Determine the [x, y] coordinate at the center of the cell enclosing the given text.  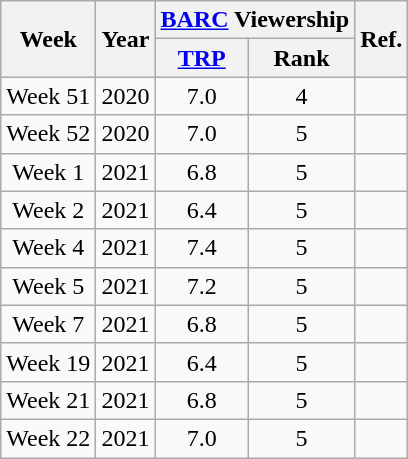
Week 2 [48, 210]
Week 19 [48, 362]
Week [48, 39]
Year [126, 39]
Week 52 [48, 134]
TRP [202, 58]
Rank [301, 58]
BARC Viewership [255, 20]
Week 21 [48, 400]
Week 1 [48, 172]
Ref. [382, 39]
7.2 [202, 286]
Week 7 [48, 324]
Week 5 [48, 286]
4 [301, 96]
Week 4 [48, 248]
7.4 [202, 248]
Week 22 [48, 438]
Week 51 [48, 96]
